Determine the (x, y) coordinate at the center of the cell enclosing the given text.  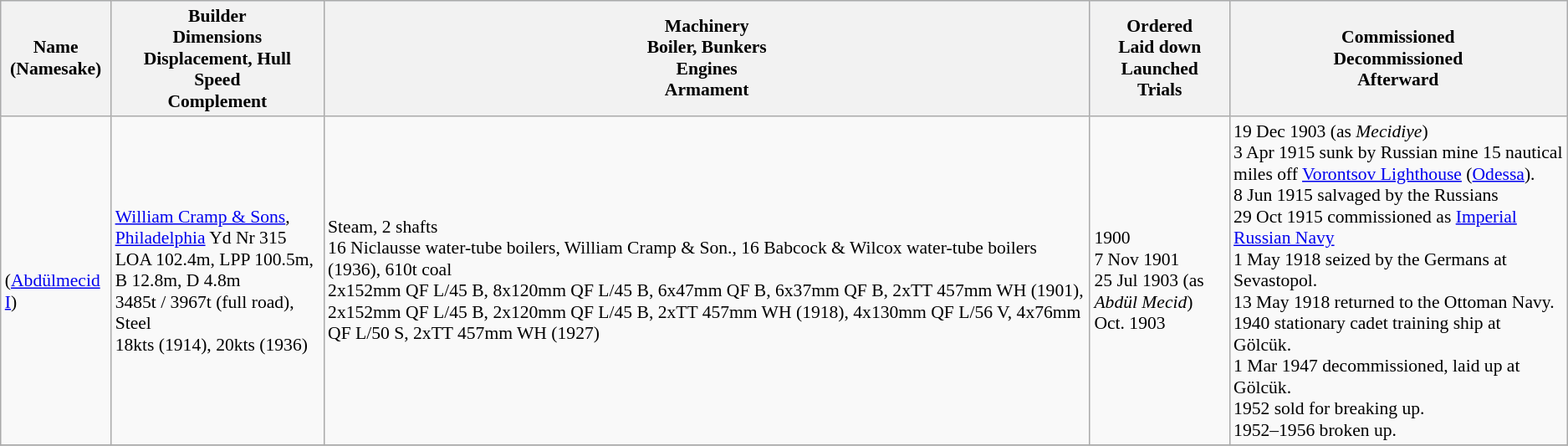
William Cramp & Sons, Philadelphia Yd Nr 315LOA 102.4m, LPP 100.5m, B 12.8m, D 4.8m3485t / 3967t (full road), Steel18kts (1914), 20kts (1936) (217, 281)
CommissionedDecommissionedAfterward (1398, 59)
MachineryBoiler, BunkersEnginesArmament (707, 59)
OrderedLaid downLaunchedTrials (1159, 59)
Name(Namesake) (56, 59)
19007 Nov 190125 Jul 1903 (as Abdül Mecid)Oct. 1903 (1159, 281)
(Abdülmecid I) (56, 281)
BuilderDimensionsDisplacement, HullSpeedComplement (217, 59)
